Search for the cell housing the specified text and yield its (x, y) center coordinate. 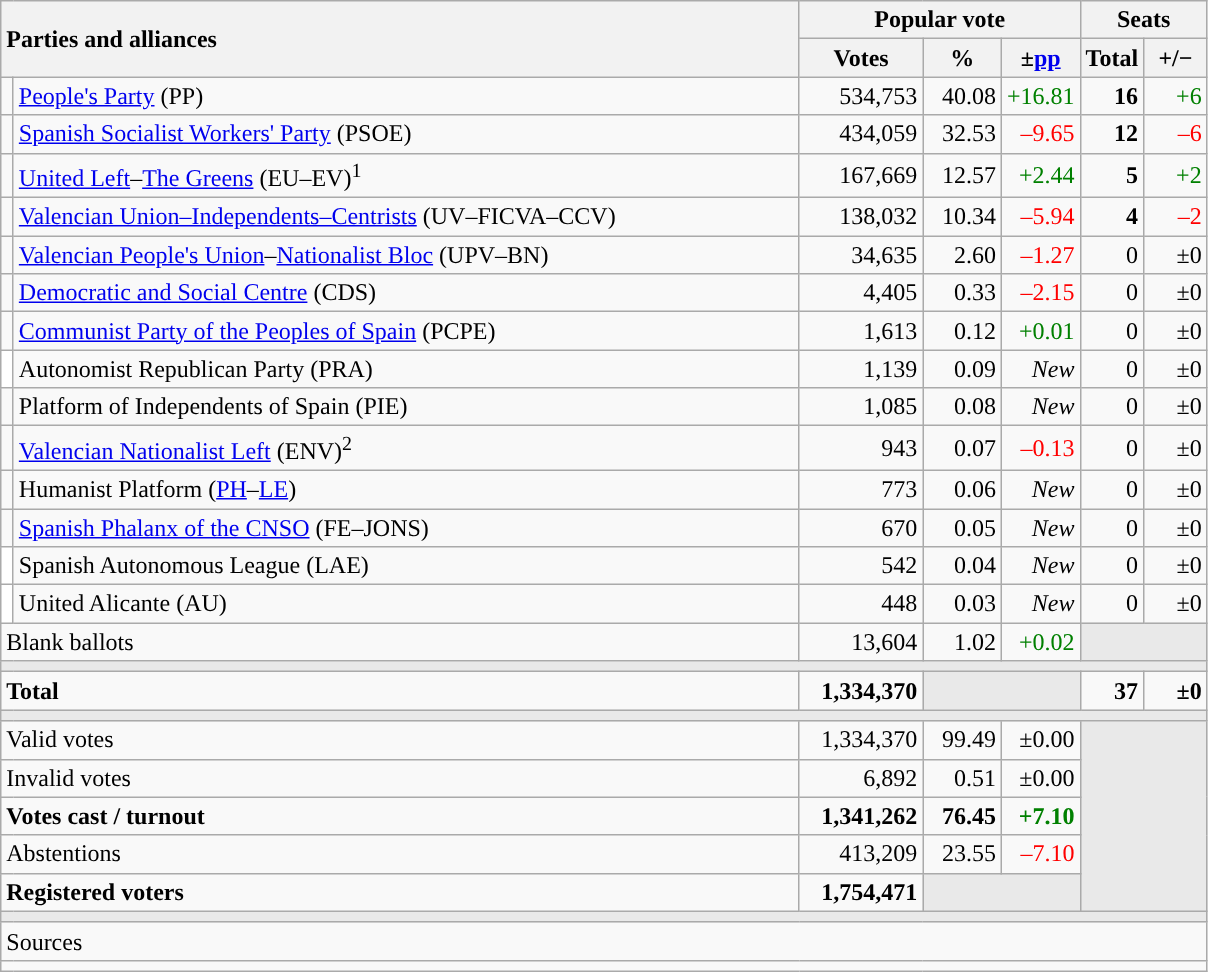
People's Party (PP) (406, 96)
Autonomist Republican Party (PRA) (406, 369)
Votes cast / turnout (400, 816)
0.07 (962, 448)
1,341,262 (861, 816)
0.33 (962, 293)
Parties and alliances (400, 39)
413,209 (861, 854)
0.12 (962, 331)
Sources (604, 941)
+6 (1176, 96)
0.06 (962, 489)
1,139 (861, 369)
+/− (1176, 58)
6,892 (861, 778)
–1.27 (1040, 255)
12 (1112, 134)
167,669 (861, 176)
Votes (861, 58)
773 (861, 489)
Abstentions (400, 854)
+0.02 (1040, 642)
99.49 (962, 740)
Valencian Union–Independents–Centrists (UV–FICVA–CCV) (406, 217)
542 (861, 566)
+2 (1176, 176)
1,754,471 (861, 892)
Valid votes (400, 740)
448 (861, 604)
Communist Party of the Peoples of Spain (PCPE) (406, 331)
–2 (1176, 217)
–2.15 (1040, 293)
+7.10 (1040, 816)
+0.01 (1040, 331)
434,059 (861, 134)
138,032 (861, 217)
13,604 (861, 642)
Invalid votes (400, 778)
34,635 (861, 255)
United Left–The Greens (EU–EV)1 (406, 176)
% (962, 58)
Spanish Phalanx of the CNSO (FE–JONS) (406, 528)
16 (1112, 96)
943 (861, 448)
37 (1112, 691)
+2.44 (1040, 176)
Valencian Nationalist Left (ENV)2 (406, 448)
United Alicante (AU) (406, 604)
Spanish Autonomous League (LAE) (406, 566)
10.34 (962, 217)
1.02 (962, 642)
12.57 (962, 176)
0.05 (962, 528)
670 (861, 528)
534,753 (861, 96)
–5.94 (1040, 217)
+16.81 (1040, 96)
±pp (1040, 58)
Platform of Independents of Spain (PIE) (406, 407)
32.53 (962, 134)
Seats (1144, 20)
0.08 (962, 407)
–7.10 (1040, 854)
Humanist Platform (PH–LE) (406, 489)
–0.13 (1040, 448)
2.60 (962, 255)
Democratic and Social Centre (CDS) (406, 293)
Registered voters (400, 892)
4,405 (861, 293)
0.04 (962, 566)
23.55 (962, 854)
Popular vote (940, 20)
76.45 (962, 816)
1,085 (861, 407)
0.09 (962, 369)
–9.65 (1040, 134)
–6 (1176, 134)
0.51 (962, 778)
40.08 (962, 96)
Spanish Socialist Workers' Party (PSOE) (406, 134)
Blank ballots (400, 642)
4 (1112, 217)
5 (1112, 176)
1,613 (861, 331)
0.03 (962, 604)
Valencian People's Union–Nationalist Bloc (UPV–BN) (406, 255)
